Detect which cell encompasses the target text, then output its (x, y) center coordinate. 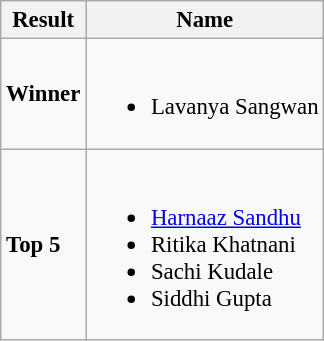
Name (205, 20)
Lavanya Sangwan (205, 94)
Winner (44, 94)
Result (44, 20)
Harnaaz SandhuRitika KhatnaniSachi KudaleSiddhi Gupta (205, 244)
Top 5 (44, 244)
